Identify which cell holds the provided text, then report its (x, y) central coordinate. 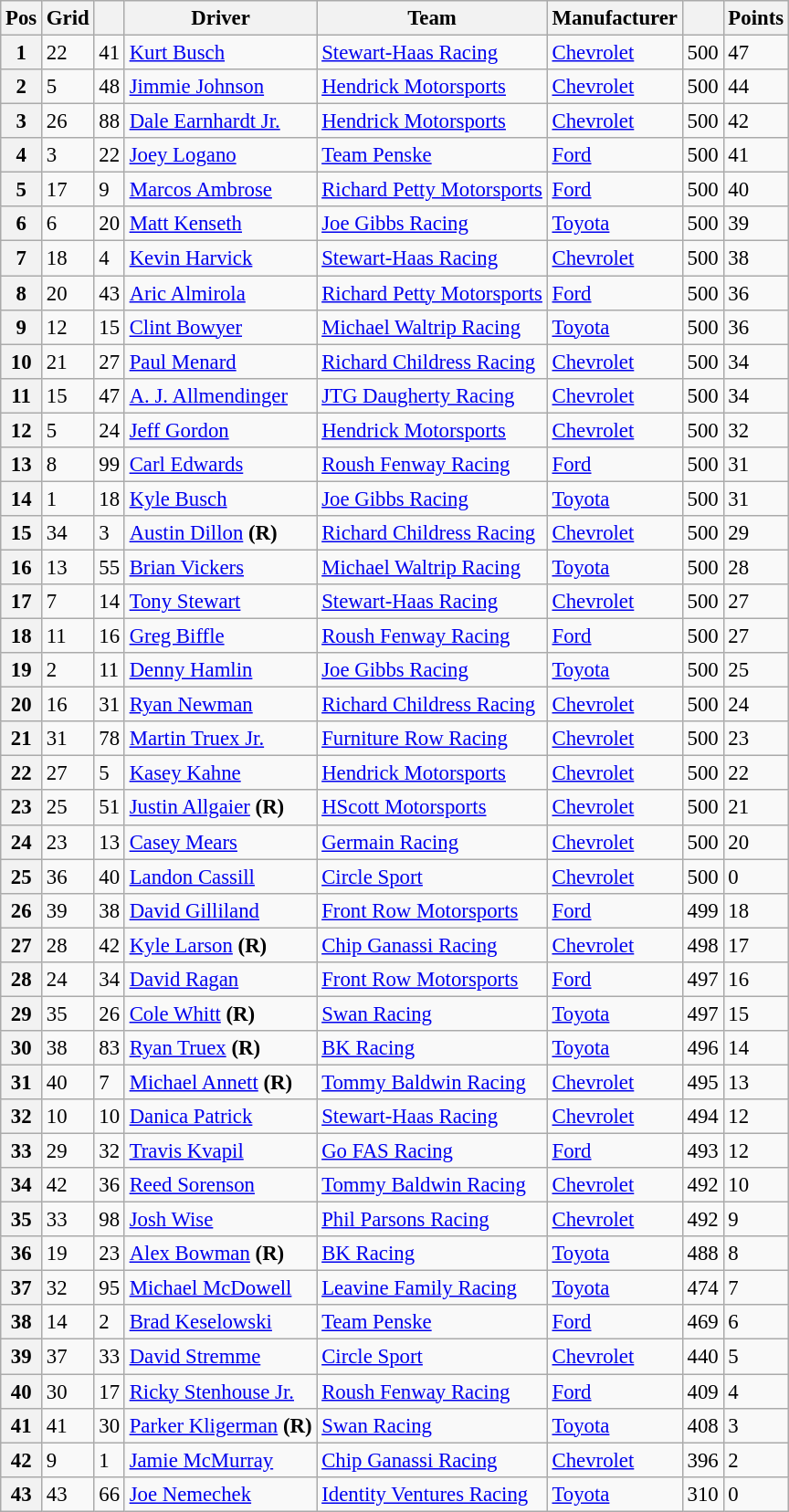
99 (110, 465)
498 (703, 945)
Furniture Row Racing (432, 739)
Brian Vickers (221, 567)
Ryan Newman (221, 705)
98 (110, 1220)
Manufacturer (615, 18)
Kasey Kahne (221, 773)
Jamie McMurray (221, 1460)
Carl Edwards (221, 465)
Pos (22, 18)
Kevin Harvick (221, 258)
48 (110, 87)
83 (110, 1048)
493 (703, 1151)
Germain Racing (432, 842)
Paul Menard (221, 362)
Team (432, 18)
55 (110, 567)
Jimmie Johnson (221, 87)
Joe Nemechek (221, 1494)
Greg Biffle (221, 636)
495 (703, 1082)
Martin Truex Jr. (221, 739)
Tony Stewart (221, 602)
88 (110, 121)
409 (703, 1391)
440 (703, 1357)
Ricky Stenhouse Jr. (221, 1391)
Phil Parsons Racing (432, 1220)
Identity Ventures Racing (432, 1494)
Joey Logano (221, 155)
51 (110, 808)
David Stremme (221, 1357)
Points (756, 18)
Kyle Larson (R) (221, 945)
Dale Earnhardt Jr. (221, 121)
Landon Cassill (221, 877)
474 (703, 1288)
496 (703, 1048)
44 (756, 87)
David Gilliland (221, 910)
396 (703, 1460)
HScott Motorsports (432, 808)
Ryan Truex (R) (221, 1048)
95 (110, 1288)
Parker Kligerman (R) (221, 1425)
Driver (221, 18)
Cole Whitt (R) (221, 1013)
JTG Daugherty Racing (432, 395)
David Ragan (221, 980)
Michael McDowell (221, 1288)
Brad Keselowski (221, 1323)
494 (703, 1117)
Go FAS Racing (432, 1151)
Michael Annett (R) (221, 1082)
Aric Almirola (221, 293)
Leavine Family Racing (432, 1288)
Alex Bowman (R) (221, 1254)
Justin Allgaier (R) (221, 808)
Kurt Busch (221, 53)
A. J. Allmendinger (221, 395)
Travis Kvapil (221, 1151)
Jeff Gordon (221, 430)
Danica Patrick (221, 1117)
488 (703, 1254)
Denny Hamlin (221, 670)
499 (703, 910)
Reed Sorenson (221, 1185)
Austin Dillon (R) (221, 533)
78 (110, 739)
Clint Bowyer (221, 327)
Josh Wise (221, 1220)
66 (110, 1494)
Kyle Busch (221, 499)
408 (703, 1425)
Marcos Ambrose (221, 190)
310 (703, 1494)
Matt Kenseth (221, 224)
Grid (68, 18)
Casey Mears (221, 842)
469 (703, 1323)
